Extract the (x, y) coordinate from the center of the cell holding the provided text.  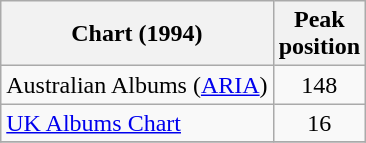
Australian Albums (ARIA) (137, 85)
Peakposition (319, 34)
UK Albums Chart (137, 123)
148 (319, 85)
Chart (1994) (137, 34)
16 (319, 123)
